Detect which cell encompasses the target text, then output its (X, Y) center coordinate. 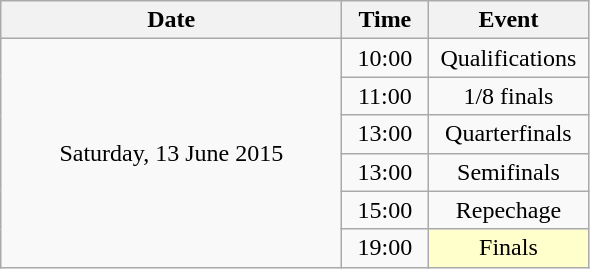
Saturday, 13 June 2015 (172, 153)
1/8 finals (508, 96)
Repechage (508, 210)
Date (172, 20)
Time (385, 20)
10:00 (385, 58)
Event (508, 20)
11:00 (385, 96)
19:00 (385, 248)
Qualifications (508, 58)
15:00 (385, 210)
Quarterfinals (508, 134)
Finals (508, 248)
Semifinals (508, 172)
